Scan for the cell matching the given text and deliver its [x, y] coordinate at center. 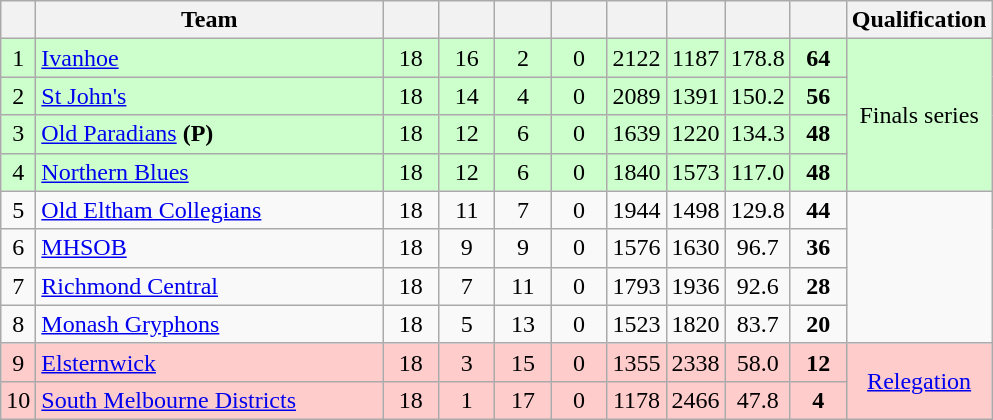
1936 [696, 286]
2122 [636, 58]
1820 [696, 324]
1573 [696, 172]
1391 [696, 96]
47.8 [758, 400]
96.7 [758, 248]
10 [18, 400]
2466 [696, 400]
St John's [210, 96]
Old Eltham Collegians [210, 210]
1793 [636, 286]
2338 [696, 362]
1630 [696, 248]
129.8 [758, 210]
Relegation [919, 381]
South Melbourne Districts [210, 400]
14 [467, 96]
15 [523, 362]
1523 [636, 324]
Team [210, 20]
83.7 [758, 324]
13 [523, 324]
150.2 [758, 96]
1187 [696, 58]
Ivanhoe [210, 58]
134.3 [758, 134]
178.8 [758, 58]
56 [818, 96]
20 [818, 324]
17 [523, 400]
117.0 [758, 172]
2089 [636, 96]
1639 [636, 134]
1220 [696, 134]
58.0 [758, 362]
Northern Blues [210, 172]
Richmond Central [210, 286]
64 [818, 58]
1498 [696, 210]
Monash Gryphons [210, 324]
MHSOB [210, 248]
Finals series [919, 115]
1355 [636, 362]
92.6 [758, 286]
Old Paradians (P) [210, 134]
8 [18, 324]
28 [818, 286]
44 [818, 210]
1576 [636, 248]
1840 [636, 172]
1178 [636, 400]
36 [818, 248]
1944 [636, 210]
Elsternwick [210, 362]
16 [467, 58]
Qualification [919, 20]
